Provide the [x, y] coordinate of the cell's center where the given text is located.  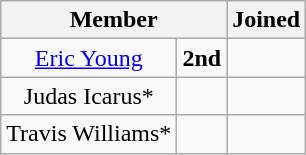
Joined [266, 20]
Judas Icarus* [89, 96]
2nd [202, 58]
Member [114, 20]
Eric Young [89, 58]
Travis Williams* [89, 134]
